Find where the given text appears and provide that cell's center as (x, y) coordinate. 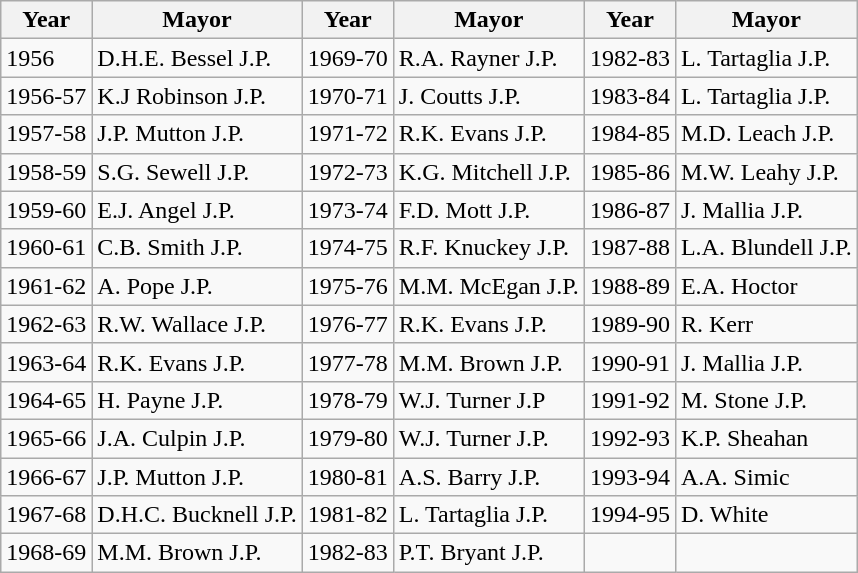
E.A. Hoctor (766, 286)
1967-68 (46, 515)
K.J Robinson J.P. (197, 96)
1988-89 (630, 286)
1975-76 (348, 286)
K.G. Mitchell J.P. (488, 172)
D.H.C. Bucknell J.P. (197, 515)
1959-60 (46, 210)
J.A. Culpin J.P. (197, 438)
L.A. Blundell J.P. (766, 248)
K.P. Sheahan (766, 438)
W.J. Turner J.P (488, 400)
1981-82 (348, 515)
A. Pope J.P. (197, 286)
1969-70 (348, 58)
M. Stone J.P. (766, 400)
1986-87 (630, 210)
H. Payne J.P. (197, 400)
1977-78 (348, 362)
1985-86 (630, 172)
C.B. Smith J.P. (197, 248)
1992-93 (630, 438)
R. Kerr (766, 324)
1964-65 (46, 400)
1973-74 (348, 210)
1979-80 (348, 438)
1956-57 (46, 96)
1971-72 (348, 134)
A.S. Barry J.P. (488, 477)
W.J. Turner J.P. (488, 438)
R.A. Rayner J.P. (488, 58)
S.G. Sewell J.P. (197, 172)
1984-85 (630, 134)
F.D. Mott J.P. (488, 210)
1983-84 (630, 96)
1994-95 (630, 515)
1980-81 (348, 477)
A.A. Simic (766, 477)
1962-63 (46, 324)
1956 (46, 58)
1974-75 (348, 248)
M.M. McEgan J.P. (488, 286)
1961-62 (46, 286)
1970-71 (348, 96)
1966-67 (46, 477)
D. White (766, 515)
1958-59 (46, 172)
P.T. Bryant J.P. (488, 553)
M.W. Leahy J.P. (766, 172)
1978-79 (348, 400)
1968-69 (46, 553)
E.J. Angel J.P. (197, 210)
M.D. Leach J.P. (766, 134)
1993-94 (630, 477)
J. Coutts J.P. (488, 96)
1972-73 (348, 172)
1957-58 (46, 134)
1963-64 (46, 362)
1960-61 (46, 248)
R.W. Wallace J.P. (197, 324)
D.H.E. Bessel J.P. (197, 58)
1987-88 (630, 248)
1991-92 (630, 400)
1976-77 (348, 324)
1990-91 (630, 362)
1989-90 (630, 324)
1965-66 (46, 438)
R.F. Knuckey J.P. (488, 248)
